Find where the given text appears and provide that cell's center as (x, y) coordinate. 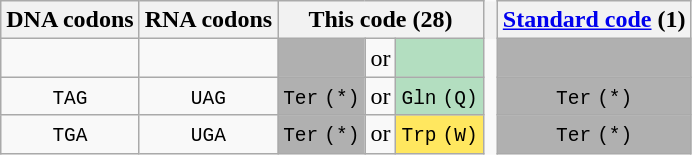
Trp (W) (440, 134)
RNA codons (208, 20)
Standard code (1) (594, 20)
DNA codons (70, 20)
UGA (208, 134)
This code (28) (381, 20)
TAG (70, 96)
TGA (70, 134)
UAG (208, 96)
Gln (Q) (440, 96)
